Find where the given text appears and provide that cell's center as [x, y] coordinate. 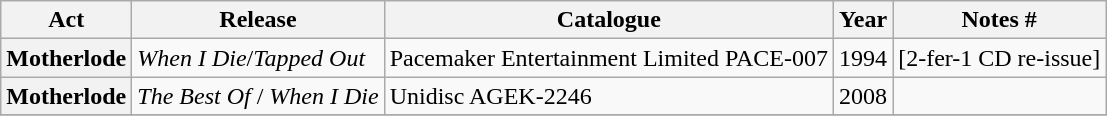
2008 [864, 96]
Act [66, 20]
When I Die/Tapped Out [258, 58]
[2-fer-1 CD re-issue] [1000, 58]
Release [258, 20]
Unidisc AGEK-2246 [608, 96]
Catalogue [608, 20]
Pacemaker Entertainment Limited PACE-007 [608, 58]
Notes # [1000, 20]
Year [864, 20]
The Best Of / When I Die [258, 96]
1994 [864, 58]
